Provide the [X, Y] coordinate of the cell's center where the given text is located.  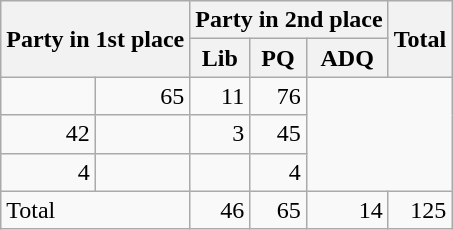
Party in 2nd place [289, 20]
11 [220, 96]
42 [48, 134]
45 [278, 134]
46 [220, 210]
125 [420, 210]
Lib [220, 58]
14 [347, 210]
76 [278, 96]
ADQ [347, 58]
Party in 1st place [96, 39]
PQ [278, 58]
3 [220, 134]
